Output the [X, Y] coordinate of the center of the cell containing the given text.  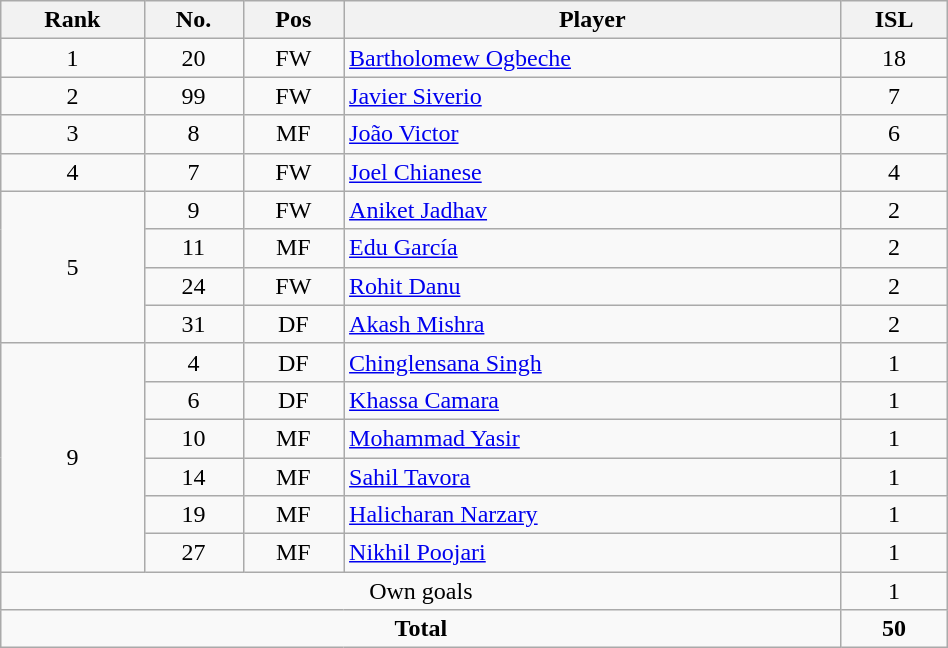
14 [194, 477]
ISL [894, 20]
Sahil Tavora [592, 477]
31 [194, 324]
Own goals [421, 591]
Aniket Jadhav [592, 210]
Pos [293, 20]
Bartholomew Ogbeche [592, 58]
Chinglensana Singh [592, 362]
11 [194, 248]
Halicharan Narzary [592, 515]
8 [194, 134]
No. [194, 20]
Joel Chianese [592, 172]
Khassa Camara [592, 400]
24 [194, 286]
Rohit Danu [592, 286]
19 [194, 515]
99 [194, 96]
Player [592, 20]
Total [421, 629]
João Victor [592, 134]
Mohammad Yasir [592, 438]
Akash Mishra [592, 324]
Edu García [592, 248]
20 [194, 58]
Nikhil Poojari [592, 553]
50 [894, 629]
Javier Siverio [592, 96]
27 [194, 553]
5 [72, 267]
18 [894, 58]
10 [194, 438]
3 [72, 134]
Rank [72, 20]
